Capture the cell that displays the provided text and extract its (X, Y) central coordinate. 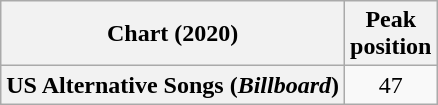
47 (391, 85)
Peakposition (391, 34)
Chart (2020) (173, 34)
US Alternative Songs (Billboard) (173, 85)
